For the text-containing cell, return its midpoint in [x, y] coordinate format. 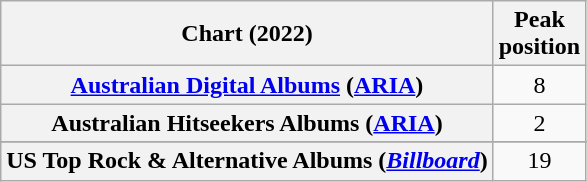
Australian Digital Albums (ARIA) [247, 85]
8 [539, 85]
Peakposition [539, 34]
2 [539, 123]
Chart (2022) [247, 34]
Australian Hitseekers Albums (ARIA) [247, 123]
US Top Rock & Alternative Albums (Billboard) [247, 161]
19 [539, 161]
